Search for the cell housing the specified text and yield its (X, Y) center coordinate. 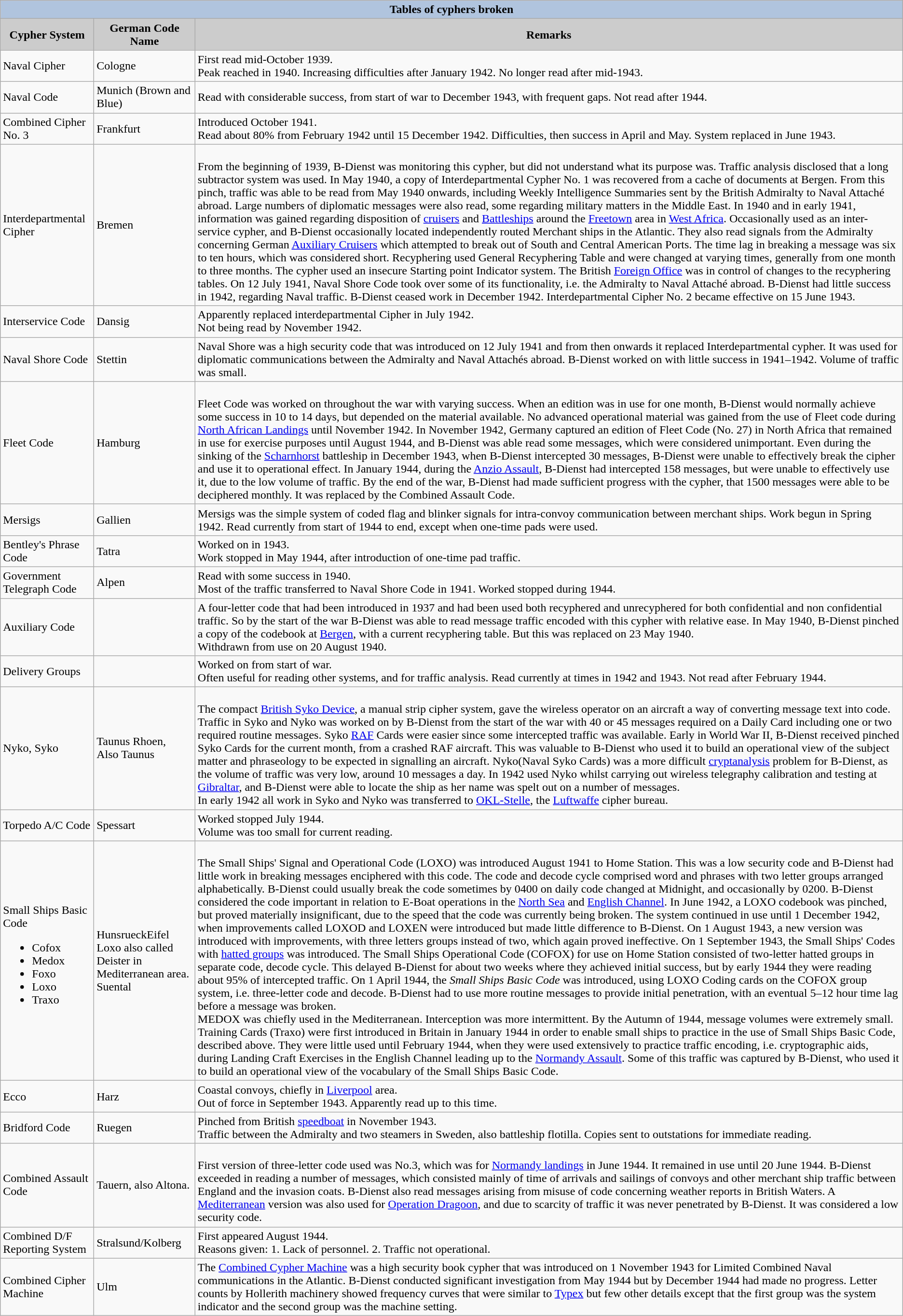
Government Telegraph Code (47, 583)
Bridford Code (47, 1127)
Mersigs (47, 520)
Cypher System (47, 35)
Ulm (145, 1287)
Read with some success in 1940.Most of the traffic transferred to Naval Shore Code in 1941. Worked stopped during 1944. (549, 583)
Combined Assault Code (47, 1185)
Small Ships Basic CodeCofoxMedoxFoxoLoxoTraxo (47, 961)
Tables of cyphers broken (451, 10)
Naval Code (47, 97)
Nyko, Syko (47, 748)
Combined D/F Reporting System (47, 1242)
Remarks (549, 35)
Interservice Code (47, 321)
Naval Shore Code (47, 359)
Cologne (145, 66)
Gallien (145, 520)
Bentley's Phrase Code (47, 551)
Read with considerable success, from start of war to December 1943, with frequent gaps. Not read after 1944. (549, 97)
Dansig (145, 321)
Ecco (47, 1097)
Alpen (145, 583)
Ruegen (145, 1127)
Auxiliary Code (47, 627)
Delivery Groups (47, 671)
Stettin (145, 359)
German Code Name (145, 35)
Taunus Rhoen,Also Taunus (145, 748)
First appeared August 1944.Reasons given: 1. Lack of personnel. 2. Traffic not operational. (549, 1242)
Coastal convoys, chiefly in Liverpool area.Out of force in September 1943. Apparently read up to this time. (549, 1097)
Worked on in 1943.Work stopped in May 1944, after introduction of one-time pad traffic. (549, 551)
Spessart (145, 826)
Worked stopped July 1944.Volume was too small for current reading. (549, 826)
Frankfurt (145, 128)
Bremen (145, 225)
Apparently replaced interdepartmental Cipher in July 1942.Not being read by November 1942. (549, 321)
Tatra (145, 551)
Hamburg (145, 443)
Interdepartmental Cipher (47, 225)
Naval Cipher (47, 66)
Harz (145, 1097)
Torpedo A/C Code (47, 826)
Fleet Code (47, 443)
Stralsund/Kolberg (145, 1242)
Combined Cipher Machine (47, 1287)
First read mid-October 1939.Peak reached in 1940. Increasing difficulties after January 1942. No longer read after mid-1943. (549, 66)
Tauern, also Altona. (145, 1185)
HunsrueckEifelLoxo also called Deister in Mediterranean area.Suental (145, 961)
Munich (Brown and Blue) (145, 97)
Combined Cipher No. 3 (47, 128)
